Pinpoint the cell where the given text exists, returning its (x, y) midpoint coordinate. 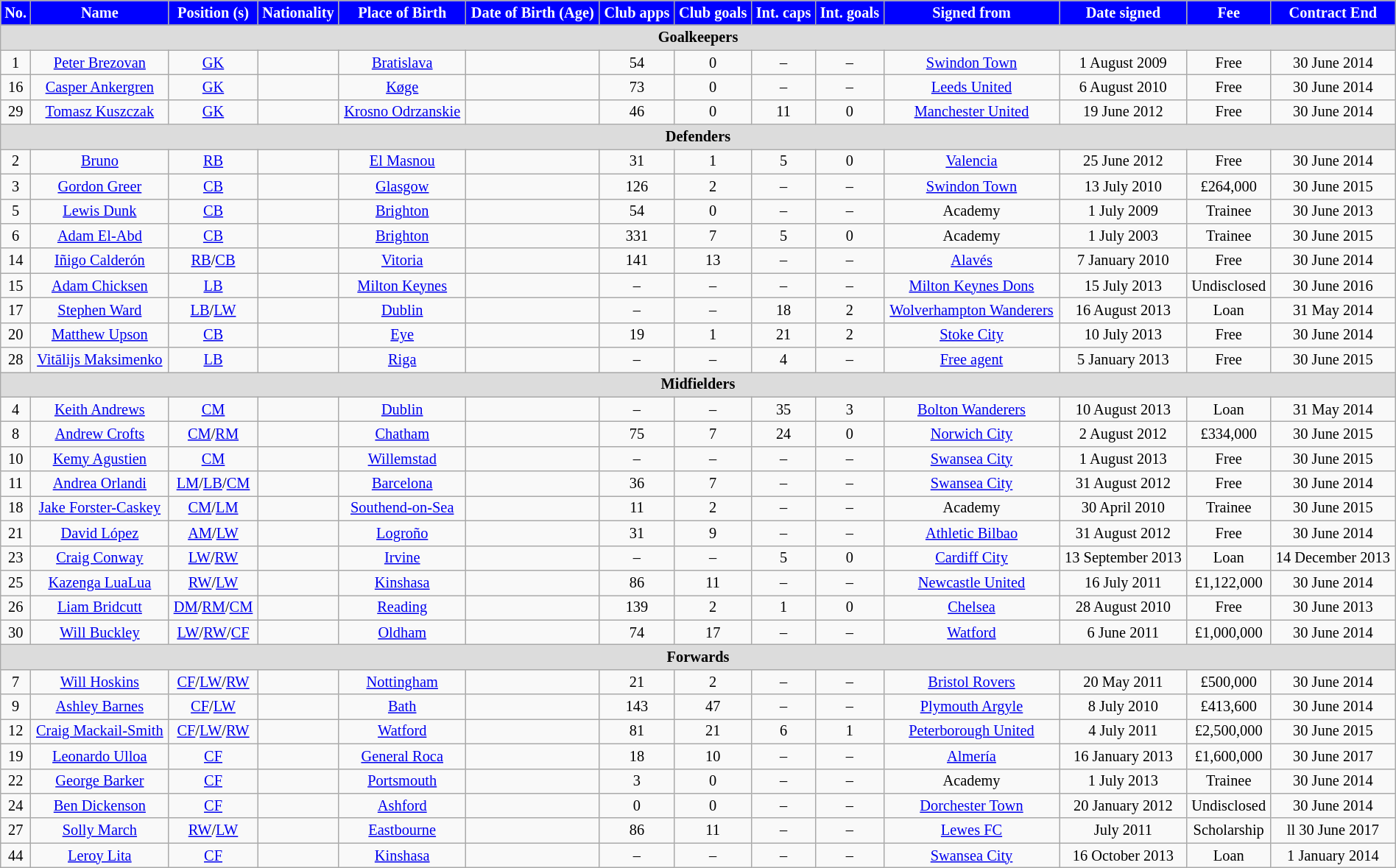
Chatham (402, 434)
Midfielders (698, 384)
Free agent (972, 360)
1 July 2013 (1124, 781)
Contract End (1333, 13)
Leeds United (972, 87)
£334,000 (1229, 434)
David López (100, 533)
RB/CB (214, 261)
126 (636, 186)
Craig Mackail-Smith (100, 731)
13 (713, 261)
No. (16, 13)
35 (783, 409)
Bath (402, 707)
19 June 2012 (1124, 112)
25 June 2012 (1124, 161)
Eye (402, 335)
Southend-on-Sea (402, 508)
Casper Ankergren (100, 87)
Irvine (402, 558)
Peterborough United (972, 731)
Nationality (298, 13)
Barcelona (402, 484)
General Roca (402, 756)
1 July 2003 (1124, 236)
LM/LB/CM (214, 484)
Position (s) (214, 13)
25 (16, 582)
2 August 2012 (1124, 434)
Date of Birth (Age) (532, 13)
1 July 2009 (1124, 211)
Leroy Lita (100, 855)
Valencia (972, 161)
£413,600 (1229, 707)
8 July 2010 (1124, 707)
16 August 2013 (1124, 310)
16 July 2011 (1124, 582)
7 January 2010 (1124, 261)
Norwich City (972, 434)
15 (16, 286)
20 (16, 335)
12 (16, 731)
Tomasz Kuszczak (100, 112)
LW/RW (214, 558)
Ashley Barnes (100, 707)
14 December 2013 (1333, 558)
Alavés (972, 261)
Kazenga LuaLua (100, 582)
Bruno (100, 161)
Andrea Orlandi (100, 484)
Gordon Greer (100, 186)
Peter Brezovan (100, 63)
Fee (1229, 13)
30 June 2016 (1333, 286)
16 January 2013 (1124, 756)
73 (636, 87)
30 June 2017 (1333, 756)
Milton Keynes (402, 286)
Logroño (402, 533)
Ashford (402, 805)
8 (16, 434)
15 July 2013 (1124, 286)
4 July 2011 (1124, 731)
1 January 2014 (1333, 855)
Scholarship (1229, 830)
22 (16, 781)
Cardiff City (972, 558)
Bratislava (402, 63)
Liam Bridcutt (100, 607)
141 (636, 261)
Adam Chicksen (100, 286)
13 July 2010 (1124, 186)
£264,000 (1229, 186)
Craig Conway (100, 558)
£500,000 (1229, 682)
Eastbourne (402, 830)
14 (16, 261)
36 (636, 484)
Køge (402, 87)
Oldham (402, 632)
Andrew Crofts (100, 434)
Stephen Ward (100, 310)
13 September 2013 (1124, 558)
£1,600,000 (1229, 756)
Dorchester Town (972, 805)
Club apps (636, 13)
Club goals (713, 13)
LW/RW/CF (214, 632)
Will Hoskins (100, 682)
20 January 2012 (1124, 805)
RB (214, 161)
16 (16, 87)
Ben Dickenson (100, 805)
ll 30 June 2017 (1333, 830)
Manchester United (972, 112)
DM/RM/CM (214, 607)
Matthew Upson (100, 335)
10 July 2013 (1124, 335)
Stoke City (972, 335)
Int. goals (850, 13)
Goalkeepers (698, 38)
El Masnou (402, 161)
46 (636, 112)
Milton Keynes Dons (972, 286)
Vitoria (402, 261)
AM/LW (214, 533)
Place of Birth (402, 13)
6 August 2010 (1124, 87)
Will Buckley (100, 632)
Forwards (698, 657)
16 October 2013 (1124, 855)
Bristol Rovers (972, 682)
74 (636, 632)
20 May 2011 (1124, 682)
Athletic Bilbao (972, 533)
Int. caps (783, 13)
28 August 2010 (1124, 607)
CM/LM (214, 508)
26 (16, 607)
Vitālijs Maksimenko (100, 360)
75 (636, 434)
1 August 2013 (1124, 459)
29 (16, 112)
Signed from (972, 13)
Chelsea (972, 607)
Bolton Wanderers (972, 409)
Newcastle United (972, 582)
Keith Andrews (100, 409)
30 (16, 632)
28 (16, 360)
23 (16, 558)
10 August 2013 (1124, 409)
Lewis Dunk (100, 211)
331 (636, 236)
5 January 2013 (1124, 360)
Name (100, 13)
30 April 2010 (1124, 508)
Lewes FC (972, 830)
£2,500,000 (1229, 731)
CF/LW (214, 707)
July 2011 (1124, 830)
Solly March (100, 830)
Nottingham (402, 682)
Wolverhampton Wanderers (972, 310)
LB/LW (214, 310)
81 (636, 731)
Iñigo Calderón (100, 261)
6 June 2011 (1124, 632)
44 (16, 855)
CM/RM (214, 434)
143 (636, 707)
Reading (402, 607)
47 (713, 707)
Almería (972, 756)
Defenders (698, 137)
Riga (402, 360)
Kemy Agustien (100, 459)
Plymouth Argyle (972, 707)
Portsmouth (402, 781)
Krosno Odrzanskie (402, 112)
George Barker (100, 781)
Leonardo Ulloa (100, 756)
Date signed (1124, 13)
1 August 2009 (1124, 63)
Willemstad (402, 459)
£1,000,000 (1229, 632)
27 (16, 830)
139 (636, 607)
Glasgow (402, 186)
Jake Forster-Caskey (100, 508)
Adam El-Abd (100, 236)
£1,122,000 (1229, 582)
